Locate the cell with the specified text and output its [x, y] center coordinate. 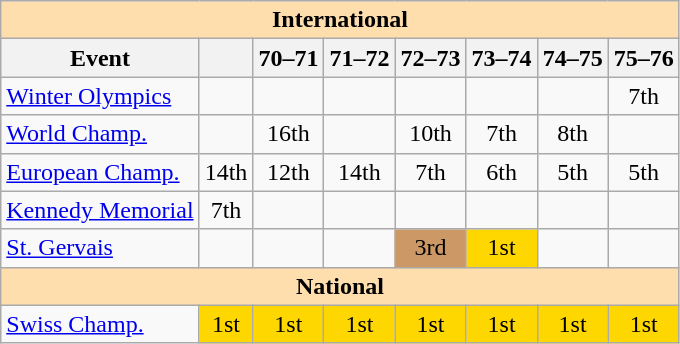
European Champ. [100, 172]
74–75 [572, 58]
75–76 [644, 58]
3rd [430, 248]
Event [100, 58]
70–71 [288, 58]
St. Gervais [100, 248]
72–73 [430, 58]
Winter Olympics [100, 96]
6th [502, 172]
12th [288, 172]
National [340, 286]
Kennedy Memorial [100, 210]
10th [430, 134]
International [340, 20]
16th [288, 134]
73–74 [502, 58]
Swiss Champ. [100, 324]
World Champ. [100, 134]
8th [572, 134]
71–72 [360, 58]
